Extract the [x, y] coordinate from the center of the cell holding the provided text.  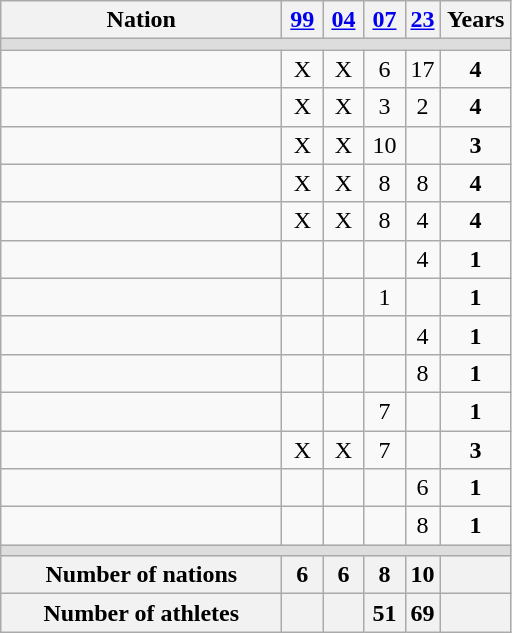
Years [476, 20]
07 [384, 20]
2 [422, 107]
17 [422, 69]
Number of nations [142, 575]
Number of athletes [142, 613]
04 [344, 20]
51 [384, 613]
Nation [142, 20]
23 [422, 20]
69 [422, 613]
99 [302, 20]
